Scan for the cell matching the given text and deliver its [X, Y] coordinate at center. 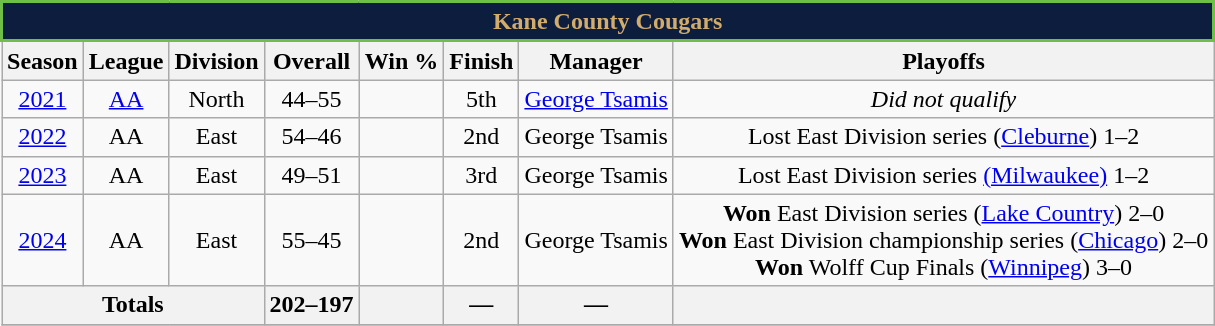
Lost East Division series (Cleburne) 1–2 [943, 137]
Kane County Cougars [608, 22]
2022 [43, 137]
202–197 [312, 305]
44–55 [312, 99]
Finish [482, 60]
55–45 [312, 240]
Overall [312, 60]
Season [43, 60]
2024 [43, 240]
Playoffs [943, 60]
Win % [402, 60]
League [126, 60]
Lost East Division series (Milwaukee) 1–2 [943, 175]
Division [216, 60]
Totals [134, 305]
Manager [596, 60]
3rd [482, 175]
5th [482, 99]
54–46 [312, 137]
2021 [43, 99]
Won East Division series (Lake Country) 2–0 Won East Division championship series (Chicago) 2–0 Won Wolff Cup Finals (Winnipeg) 3–0 [943, 240]
49–51 [312, 175]
North [216, 99]
Did not qualify [943, 99]
2023 [43, 175]
